For the text-containing cell, return its midpoint in [X, Y] coordinate format. 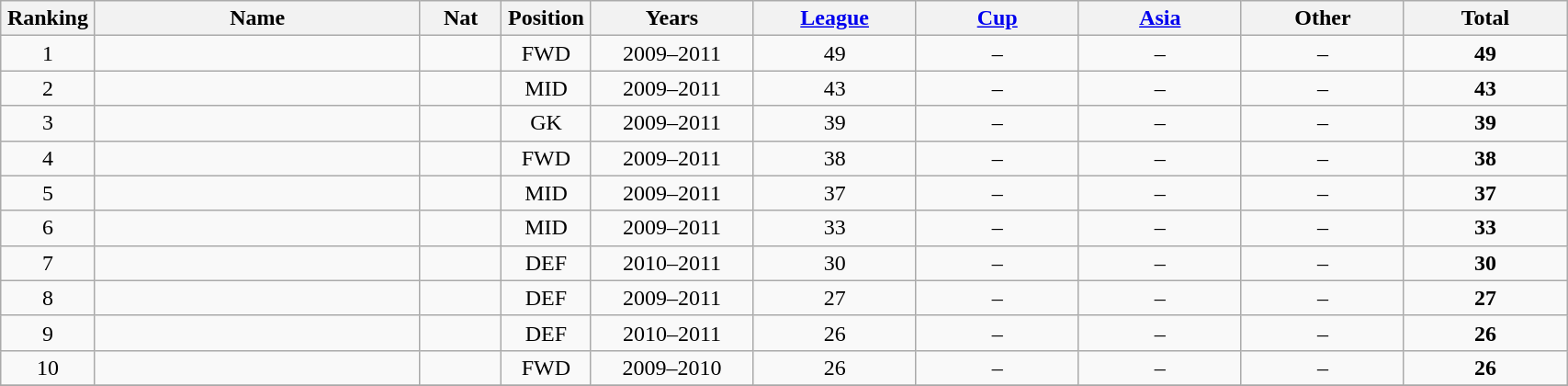
Total [1484, 18]
GK [546, 123]
Ranking [48, 18]
3 [48, 123]
2 [48, 88]
Cup [998, 18]
2009–2010 [672, 368]
Years [672, 18]
League [834, 18]
9 [48, 333]
10 [48, 368]
Other [1323, 18]
6 [48, 228]
1 [48, 53]
Name [257, 18]
8 [48, 298]
4 [48, 158]
5 [48, 193]
Asia [1159, 18]
7 [48, 263]
Position [546, 18]
Nat [461, 18]
